Return [X, Y] of the center of cell containing provided text 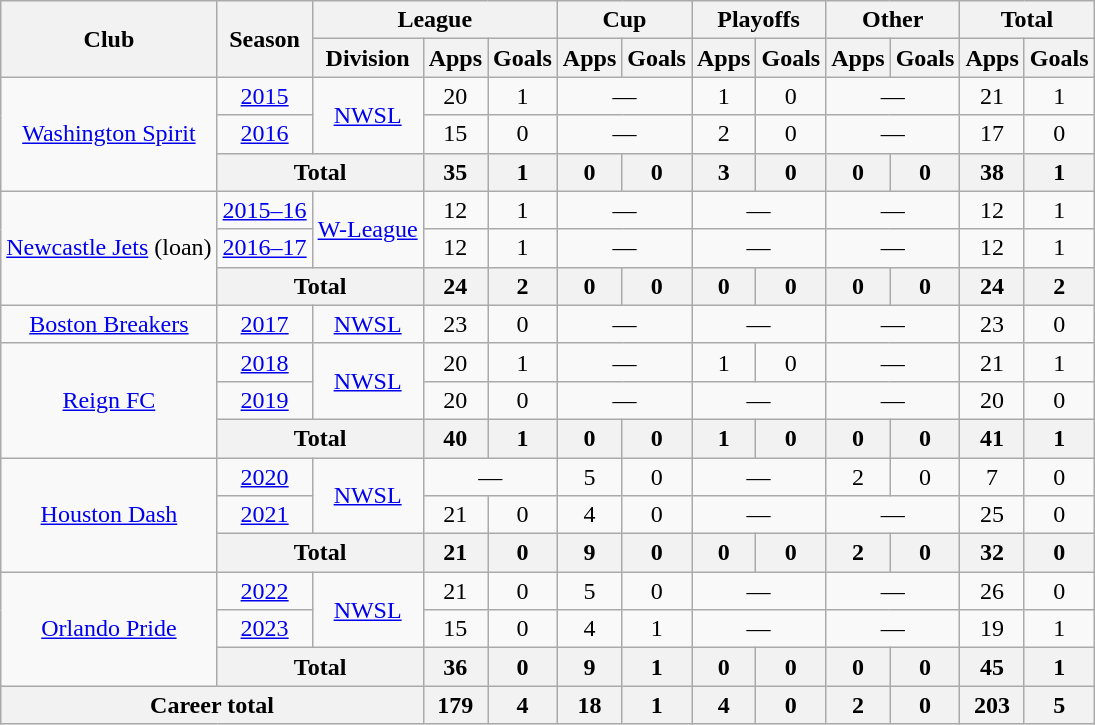
25 [992, 515]
Cup [624, 20]
179 [455, 705]
Season [264, 39]
40 [455, 438]
203 [992, 705]
Playoffs [759, 20]
Boston Breakers [109, 324]
Houston Dash [109, 515]
26 [992, 591]
35 [455, 172]
7 [992, 477]
2020 [264, 477]
3 [724, 172]
Reign FC [109, 400]
2019 [264, 400]
Club [109, 39]
18 [589, 705]
Washington Spirit [109, 134]
2018 [264, 362]
2017 [264, 324]
19 [992, 629]
W-League [368, 229]
Career total [212, 705]
32 [992, 553]
17 [992, 134]
45 [992, 667]
2016–17 [264, 248]
League [434, 20]
41 [992, 438]
Orlando Pride [109, 629]
2023 [264, 629]
36 [455, 667]
2022 [264, 591]
2016 [264, 134]
2021 [264, 515]
2015 [264, 96]
Newcastle Jets (loan) [109, 248]
Division [368, 58]
38 [992, 172]
2015–16 [264, 210]
Other [893, 20]
